Find where the given text appears and provide that cell's center as (X, Y) coordinate. 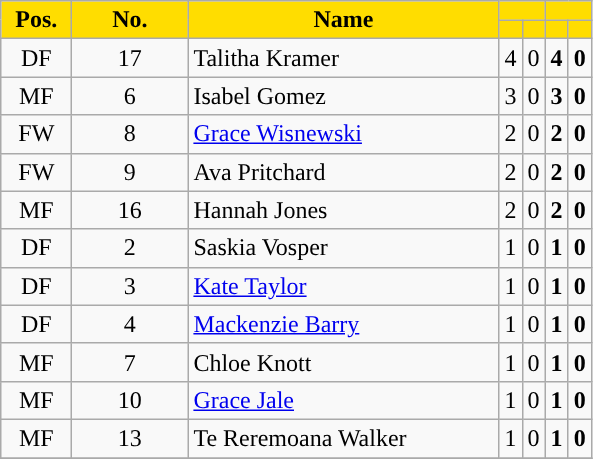
16 (130, 210)
Pos. (36, 20)
Te Reremoana Walker (344, 438)
9 (130, 172)
6 (130, 96)
Kate Taylor (344, 286)
13 (130, 438)
Talitha Kramer (344, 58)
No. (130, 20)
8 (130, 134)
Mackenzie Barry (344, 324)
17 (130, 58)
Saskia Vosper (344, 248)
Name (344, 20)
Chloe Knott (344, 362)
7 (130, 362)
Isabel Gomez (344, 96)
Ava Pritchard (344, 172)
Grace Wisnewski (344, 134)
Hannah Jones (344, 210)
Grace Jale (344, 400)
10 (130, 400)
